Extract the (x, y) coordinate from the center of the cell holding the provided text.  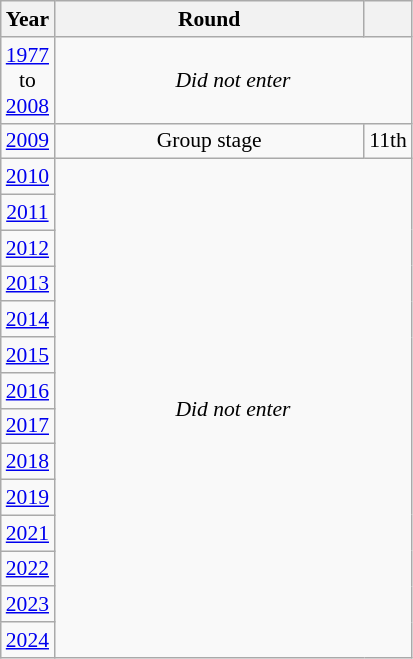
2023 (28, 605)
11th (388, 141)
2022 (28, 569)
2015 (28, 355)
2019 (28, 498)
2010 (28, 177)
2012 (28, 248)
2024 (28, 640)
2011 (28, 213)
2013 (28, 284)
2016 (28, 391)
2009 (28, 141)
2014 (28, 320)
2018 (28, 462)
Round (209, 19)
Year (28, 19)
2021 (28, 533)
2017 (28, 426)
Group stage (209, 141)
1977to2008 (28, 80)
